Locate the cell with the specified text and output its (X, Y) center coordinate. 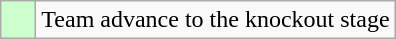
Team advance to the knockout stage (216, 20)
